From the cell containing the given text, extract its center point as (X, Y) coordinate. 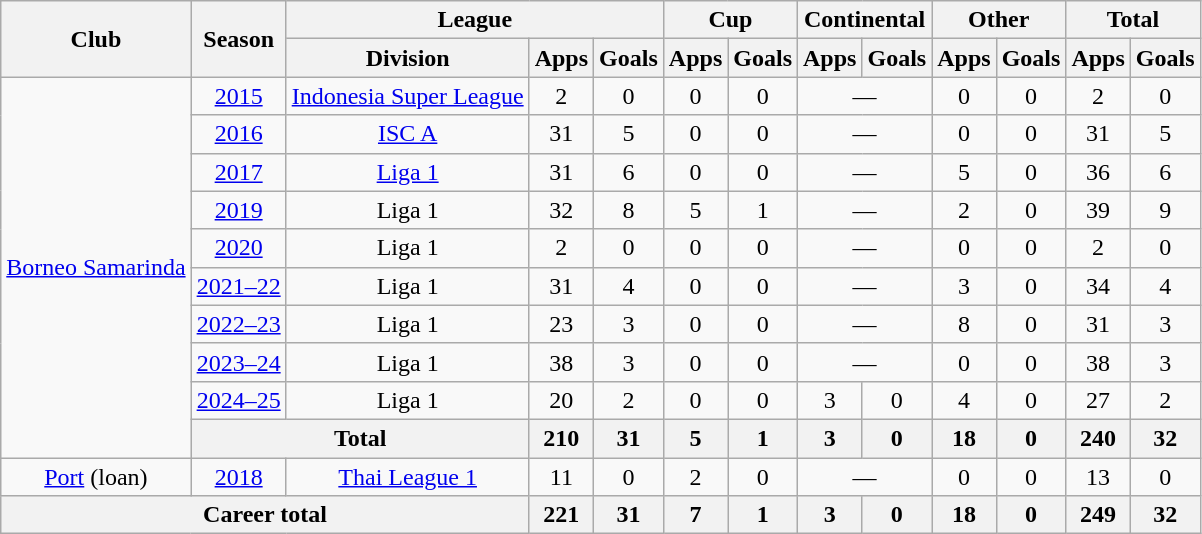
2021–22 (238, 286)
2018 (238, 477)
Season (238, 39)
23 (561, 324)
2015 (238, 96)
221 (561, 515)
Other (999, 20)
27 (1098, 400)
Borneo Samarinda (96, 268)
7 (695, 515)
2017 (238, 172)
2022–23 (238, 324)
Thai League 1 (408, 477)
Continental (865, 20)
210 (561, 438)
Division (408, 58)
ISC A (408, 134)
Cup (730, 20)
2020 (238, 248)
240 (1098, 438)
2024–25 (238, 400)
13 (1098, 477)
Port (loan) (96, 477)
2019 (238, 210)
39 (1098, 210)
Career total (265, 515)
20 (561, 400)
36 (1098, 172)
9 (1165, 210)
34 (1098, 286)
2016 (238, 134)
Club (96, 39)
11 (561, 477)
Indonesia Super League (408, 96)
League (474, 20)
2023–24 (238, 362)
249 (1098, 515)
